Return (x, y) of the center of cell containing provided text 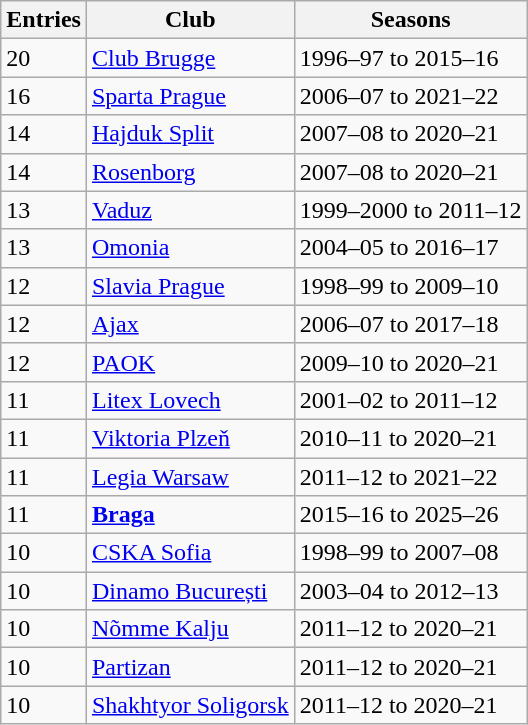
Braga (190, 515)
16 (44, 96)
Legia Warsaw (190, 477)
Rosenborg (190, 172)
Hajduk Split (190, 134)
Litex Lovech (190, 400)
2010–11 to 2020–21 (410, 438)
2006–07 to 2017–18 (410, 324)
Shakhtyor Soligorsk (190, 705)
Club Brugge (190, 58)
20 (44, 58)
CSKA Sofia (190, 553)
Entries (44, 20)
1998–99 to 2007–08 (410, 553)
2004–05 to 2016–17 (410, 248)
Viktoria Plzeň (190, 438)
1996–97 to 2015–16 (410, 58)
2011–12 to 2021–22 (410, 477)
1998–99 to 2009–10 (410, 286)
2001–02 to 2011–12 (410, 400)
Sparta Prague (190, 96)
Partizan (190, 667)
2003–04 to 2012–13 (410, 591)
Omonia (190, 248)
2006–07 to 2021–22 (410, 96)
2009–10 to 2020–21 (410, 362)
1999–2000 to 2011–12 (410, 210)
2015–16 to 2025–26 (410, 515)
Club (190, 20)
Vaduz (190, 210)
Slavia Prague (190, 286)
Nõmme Kalju (190, 629)
Seasons (410, 20)
PAOK (190, 362)
Dinamo București (190, 591)
Ajax (190, 324)
